Extract the [x, y] coordinate from the center of the cell holding the provided text.  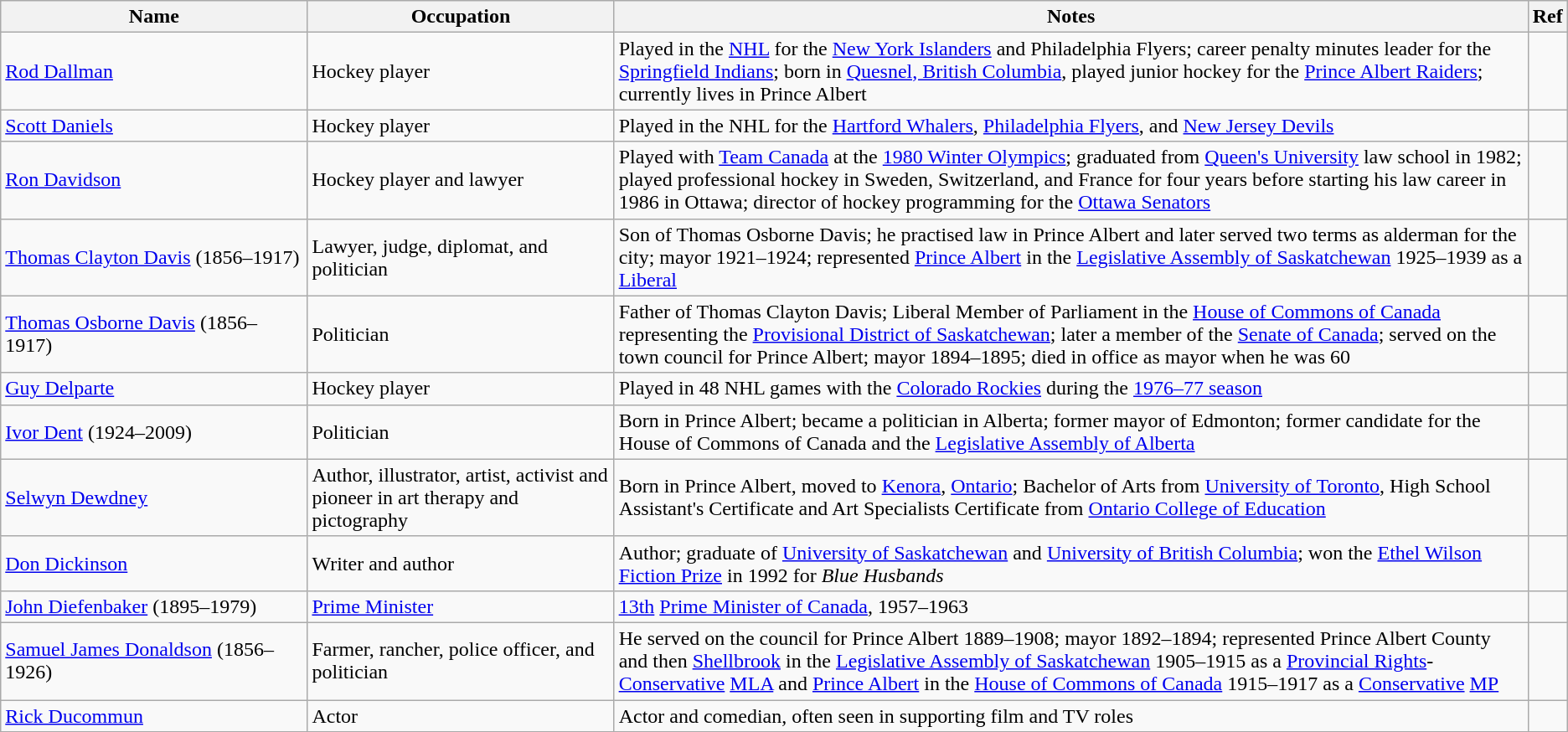
13th Prime Minister of Canada, 1957–1963 [1070, 606]
Author; graduate of University of Saskatchewan and University of British Columbia; won the Ethel Wilson Fiction Prize in 1992 for Blue Husbands [1070, 563]
Guy Delparte [154, 389]
Prime Minister [461, 606]
Ivor Dent (1924–2009) [154, 432]
John Diefenbaker (1895–1979) [154, 606]
Actor and comedian, often seen in supporting film and TV roles [1070, 716]
Farmer, rancher, police officer, and politician [461, 661]
Ron Davidson [154, 180]
Rick Ducommun [154, 716]
Scott Daniels [154, 126]
Selwyn Dewdney [154, 497]
Lawyer, judge, diplomat, and politician [461, 257]
Occupation [461, 17]
Thomas Osborne Davis (1856–1917) [154, 334]
Thomas Clayton Davis (1856–1917) [154, 257]
Played in the NHL for the Hartford Whalers, Philadelphia Flyers, and New Jersey Devils [1070, 126]
Ref [1548, 17]
Writer and author [461, 563]
Rod Dallman [154, 71]
Name [154, 17]
Actor [461, 716]
Notes [1070, 17]
Samuel James Donaldson (1856–1926) [154, 661]
Don Dickinson [154, 563]
Played in 48 NHL games with the Colorado Rockies during the 1976–77 season [1070, 389]
Hockey player and lawyer [461, 180]
Author, illustrator, artist, activist and pioneer in art therapy and pictography [461, 497]
